Output the (x, y) coordinate of the center of the cell containing the given text.  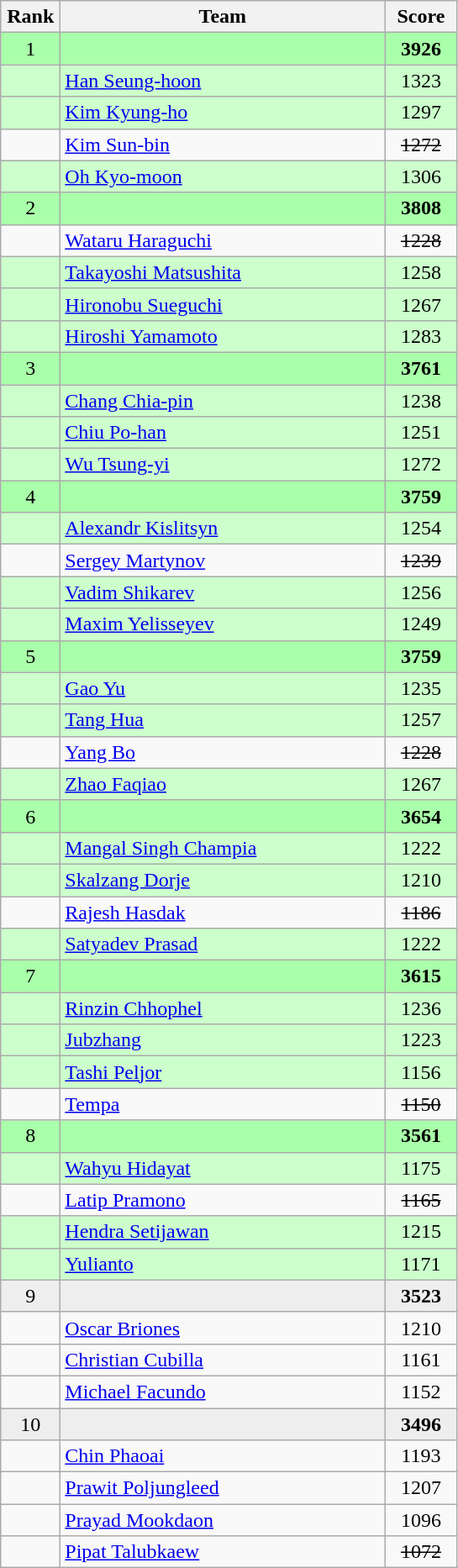
Maxim Yelisseyev (223, 624)
Tempa (223, 1104)
Skalzang Dorje (223, 880)
Kim Kyung-ho (223, 113)
Chang Chia-pin (223, 401)
1072 (421, 1552)
1297 (421, 113)
1175 (421, 1168)
1165 (421, 1200)
1306 (421, 176)
Rinzin Chhophel (223, 1008)
1258 (421, 272)
3761 (421, 368)
Score (421, 17)
Oh Kyo-moon (223, 176)
Oscar Briones (223, 1328)
3561 (421, 1136)
Prawit Poljungleed (223, 1488)
1238 (421, 401)
Yang Bo (223, 752)
1257 (421, 720)
Wahyu Hidayat (223, 1168)
Han Seung-hoon (223, 81)
1323 (421, 81)
Christian Cubilla (223, 1360)
Alexandr Kislitsyn (223, 529)
1256 (421, 592)
Hiroshi Yamamoto (223, 336)
1156 (421, 1072)
9 (30, 1296)
Satyadev Prasad (223, 944)
10 (30, 1424)
1254 (421, 529)
Hendra Setijawan (223, 1232)
3654 (421, 816)
Sergey Martynov (223, 560)
Prayad Mookdaon (223, 1520)
3523 (421, 1296)
Michael Facundo (223, 1392)
Gao Yu (223, 688)
Mangal Singh Champia (223, 848)
3615 (421, 976)
Kim Sun-bin (223, 145)
3 (30, 368)
1152 (421, 1392)
Chiu Po-han (223, 433)
1215 (421, 1232)
1239 (421, 560)
Latip Pramono (223, 1200)
Jubzhang (223, 1040)
1235 (421, 688)
Wataru Haraguchi (223, 240)
Tang Hua (223, 720)
2 (30, 208)
1223 (421, 1040)
1161 (421, 1360)
3496 (421, 1424)
Team (223, 17)
1 (30, 49)
1171 (421, 1264)
6 (30, 816)
5 (30, 656)
Zhao Faqiao (223, 784)
1236 (421, 1008)
7 (30, 976)
3926 (421, 49)
Rank (30, 17)
1207 (421, 1488)
Vadim Shikarev (223, 592)
8 (30, 1136)
3808 (421, 208)
1186 (421, 912)
Chin Phaoai (223, 1456)
1096 (421, 1520)
Pipat Talubkaew (223, 1552)
1150 (421, 1104)
Takayoshi Matsushita (223, 272)
Tashi Peljor (223, 1072)
1193 (421, 1456)
Wu Tsung-yi (223, 465)
Yulianto (223, 1264)
Hironobu Sueguchi (223, 304)
Rajesh Hasdak (223, 912)
1251 (421, 433)
1283 (421, 336)
1249 (421, 624)
4 (30, 497)
